Identify which cell holds the provided text, then report its [X, Y] central coordinate. 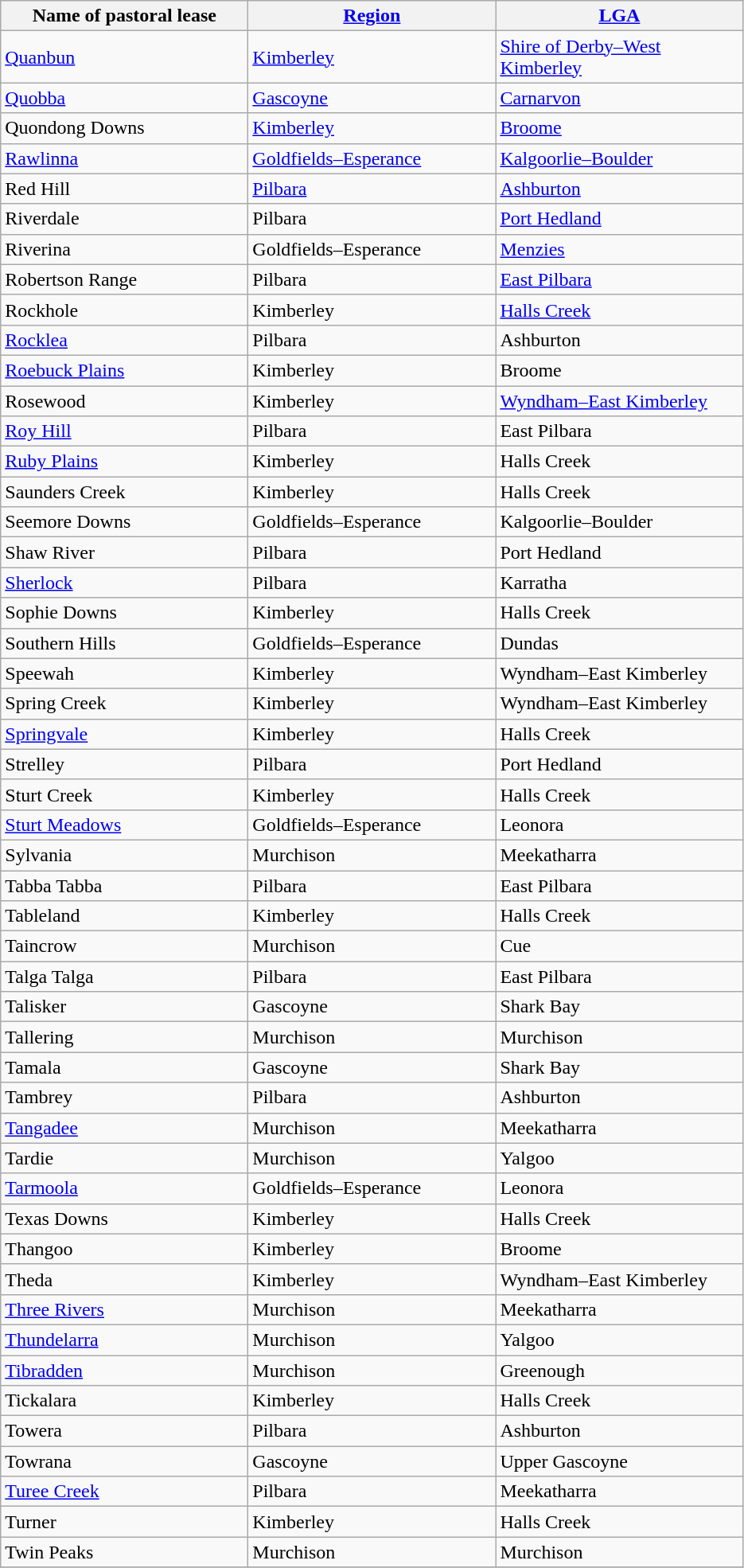
Menzies [619, 249]
Karratha [619, 583]
Tibradden [124, 1370]
Sophie Downs [124, 613]
Turee Creek [124, 1492]
Greenough [619, 1370]
Taincrow [124, 946]
Southern Hills [124, 643]
Sturt Creek [124, 794]
Tickalara [124, 1401]
Tardie [124, 1158]
Thangoo [124, 1249]
Dundas [619, 643]
Tabba Tabba [124, 886]
Tallering [124, 1037]
Tarmoola [124, 1188]
Sherlock [124, 583]
Cue [619, 946]
Theda [124, 1279]
Tangadee [124, 1128]
Riverina [124, 249]
Talga Talga [124, 977]
Talisker [124, 1007]
Tableland [124, 916]
Tamala [124, 1067]
Rockhole [124, 310]
Riverdale [124, 219]
Quondong Downs [124, 128]
Saunders Creek [124, 492]
Shire of Derby–West Kimberley [619, 57]
Robertson Range [124, 279]
LGA [619, 16]
Turner [124, 1522]
Roy Hill [124, 431]
Springvale [124, 734]
Tambrey [124, 1098]
Texas Downs [124, 1219]
Upper Gascoyne [619, 1461]
Seemore Downs [124, 522]
Sylvania [124, 855]
Towrana [124, 1461]
Region [372, 16]
Name of pastoral lease [124, 16]
Spring Creek [124, 704]
Shaw River [124, 552]
Ruby Plains [124, 462]
Rosewood [124, 400]
Sturt Meadows [124, 825]
Rawlinna [124, 158]
Carnarvon [619, 98]
Twin Peaks [124, 1552]
Towera [124, 1431]
Strelley [124, 764]
Red Hill [124, 189]
Rocklea [124, 340]
Thundelarra [124, 1340]
Three Rivers [124, 1309]
Quobba [124, 98]
Speewah [124, 673]
Roebuck Plains [124, 370]
Quanbun [124, 57]
